Find where the given text appears and provide that cell's center as [X, Y] coordinate. 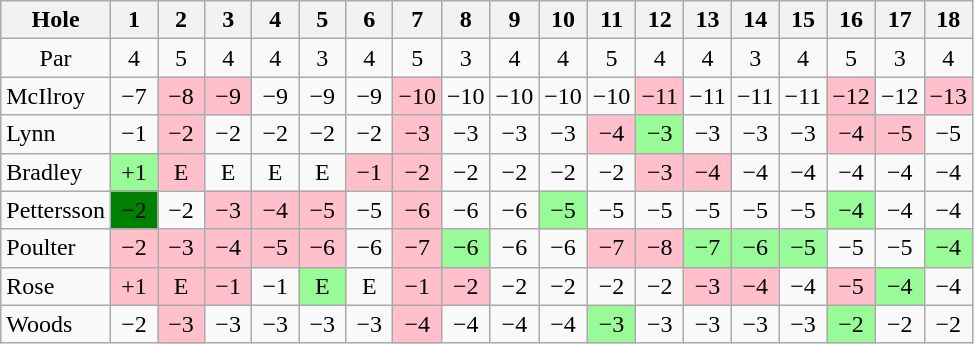
7 [418, 20]
9 [514, 20]
Bradley [56, 172]
−13 [948, 96]
Hole [56, 20]
Lynn [56, 134]
16 [852, 20]
11 [612, 20]
13 [708, 20]
15 [803, 20]
6 [370, 20]
1 [134, 20]
12 [660, 20]
McIlroy [56, 96]
Pettersson [56, 210]
17 [900, 20]
Par [56, 58]
10 [564, 20]
2 [182, 20]
Poulter [56, 248]
14 [755, 20]
Woods [56, 324]
8 [466, 20]
Rose [56, 286]
18 [948, 20]
